Return (X, Y) of the center of cell containing provided text 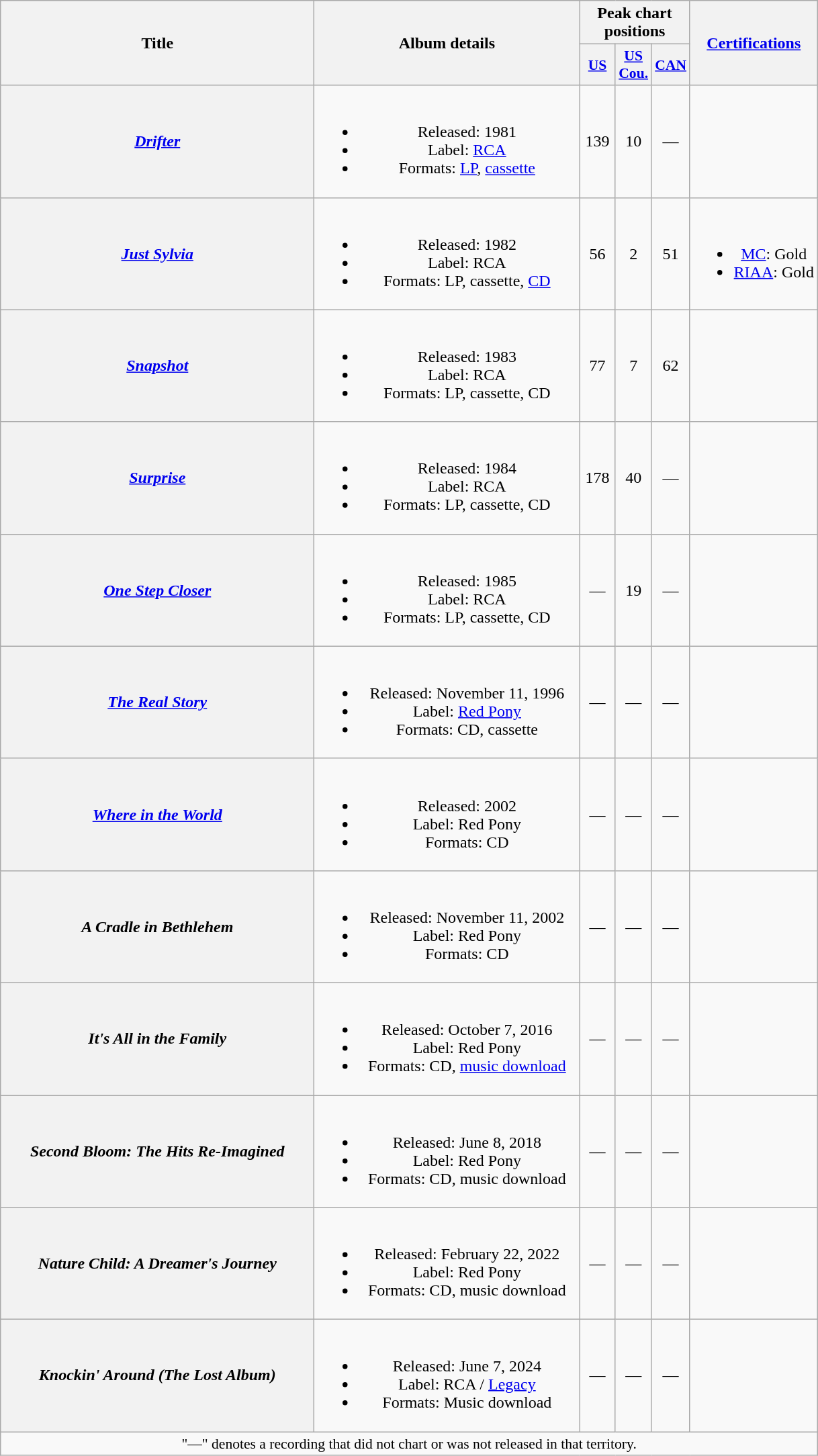
139 (598, 141)
Released: June 7, 2024Label: RCA / LegacyFormats: Music download (447, 1375)
Knockin' Around (The Lost Album) (157, 1375)
Certifications (754, 43)
19 (633, 590)
US (598, 64)
A Cradle in Bethlehem (157, 927)
Released: 1983Label: RCAFormats: LP, cassette, CD (447, 365)
Released: October 7, 2016Label: Red PonyFormats: CD, music download (447, 1038)
Second Bloom: The Hits Re-Imagined (157, 1151)
Drifter (157, 141)
40 (633, 478)
10 (633, 141)
56 (598, 254)
Peak chartpositions (635, 23)
2 (633, 254)
USCou. (633, 64)
Where in the World (157, 814)
CAN (670, 64)
It's All in the Family (157, 1038)
Released: 1982Label: RCAFormats: LP, cassette, CD (447, 254)
"—" denotes a recording that did not chart or was not released in that territory. (410, 1444)
178 (598, 478)
Released: 2002Label: Red PonyFormats: CD (447, 814)
77 (598, 365)
Released: November 11, 1996Label: Red PonyFormats: CD, cassette (447, 702)
MC: GoldRIAA: Gold (754, 254)
Released: November 11, 2002Label: Red PonyFormats: CD (447, 927)
Released: 1984Label: RCAFormats: LP, cassette, CD (447, 478)
Album details (447, 43)
7 (633, 365)
Surprise (157, 478)
Released: June 8, 2018Label: Red PonyFormats: CD, music download (447, 1151)
Just Sylvia (157, 254)
62 (670, 365)
Released: 1981Label: RCAFormats: LP, cassette (447, 141)
Released: February 22, 2022Label: Red PonyFormats: CD, music download (447, 1264)
Title (157, 43)
Nature Child: A Dreamer's Journey (157, 1264)
One Step Closer (157, 590)
Released: 1985Label: RCAFormats: LP, cassette, CD (447, 590)
The Real Story (157, 702)
51 (670, 254)
Snapshot (157, 365)
